Pinpoint the cell where the given text exists, returning its [x, y] midpoint coordinate. 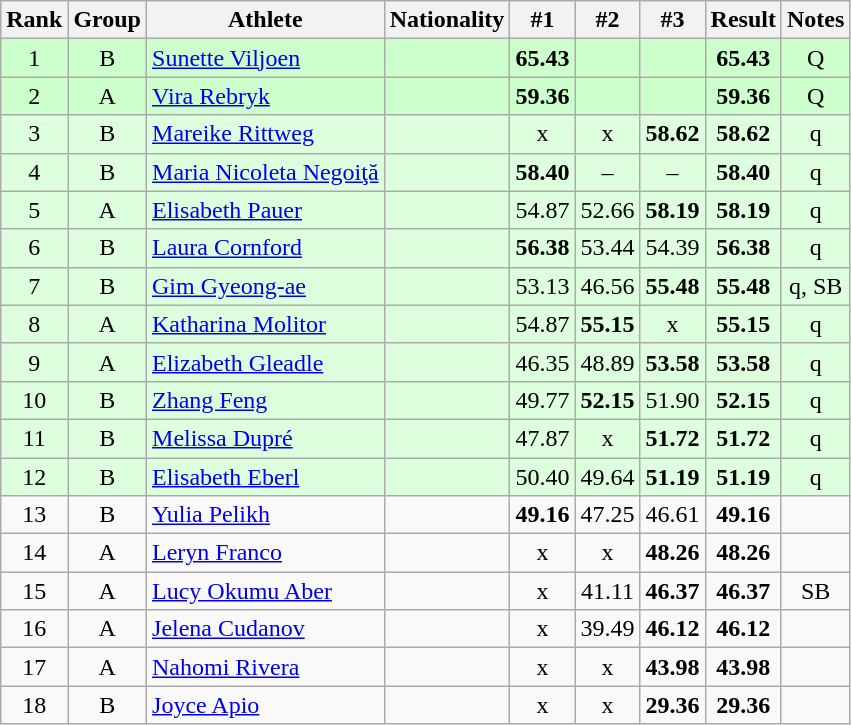
Result [743, 20]
39.49 [608, 629]
15 [34, 591]
11 [34, 438]
Sunette Viljoen [266, 58]
Laura Cornford [266, 248]
Rank [34, 20]
SB [815, 591]
Nahomi Rivera [266, 667]
Melissa Dupré [266, 438]
Katharina Molitor [266, 324]
Joyce Apio [266, 705]
47.25 [608, 515]
Mareike Rittweg [266, 134]
7 [34, 286]
Maria Nicoleta Negoiţă [266, 172]
46.56 [608, 286]
#3 [672, 20]
Group [108, 20]
51.90 [672, 400]
1 [34, 58]
Yulia Pelikh [266, 515]
46.61 [672, 515]
Gim Gyeong-ae [266, 286]
Athlete [266, 20]
4 [34, 172]
17 [34, 667]
54.39 [672, 248]
3 [34, 134]
49.77 [542, 400]
8 [34, 324]
5 [34, 210]
Lucy Okumu Aber [266, 591]
6 [34, 248]
48.89 [608, 362]
18 [34, 705]
q, SB [815, 286]
52.66 [608, 210]
Vira Rebryk [266, 96]
Zhang Feng [266, 400]
12 [34, 477]
Elisabeth Eberl [266, 477]
13 [34, 515]
16 [34, 629]
Nationality [447, 20]
Elizabeth Gleadle [266, 362]
#2 [608, 20]
10 [34, 400]
9 [34, 362]
14 [34, 553]
46.35 [542, 362]
Notes [815, 20]
Elisabeth Pauer [266, 210]
53.13 [542, 286]
Jelena Cudanov [266, 629]
Leryn Franco [266, 553]
50.40 [542, 477]
47.87 [542, 438]
41.11 [608, 591]
53.44 [608, 248]
#1 [542, 20]
2 [34, 96]
49.64 [608, 477]
